Identify which cell holds the provided text, then report its [X, Y] central coordinate. 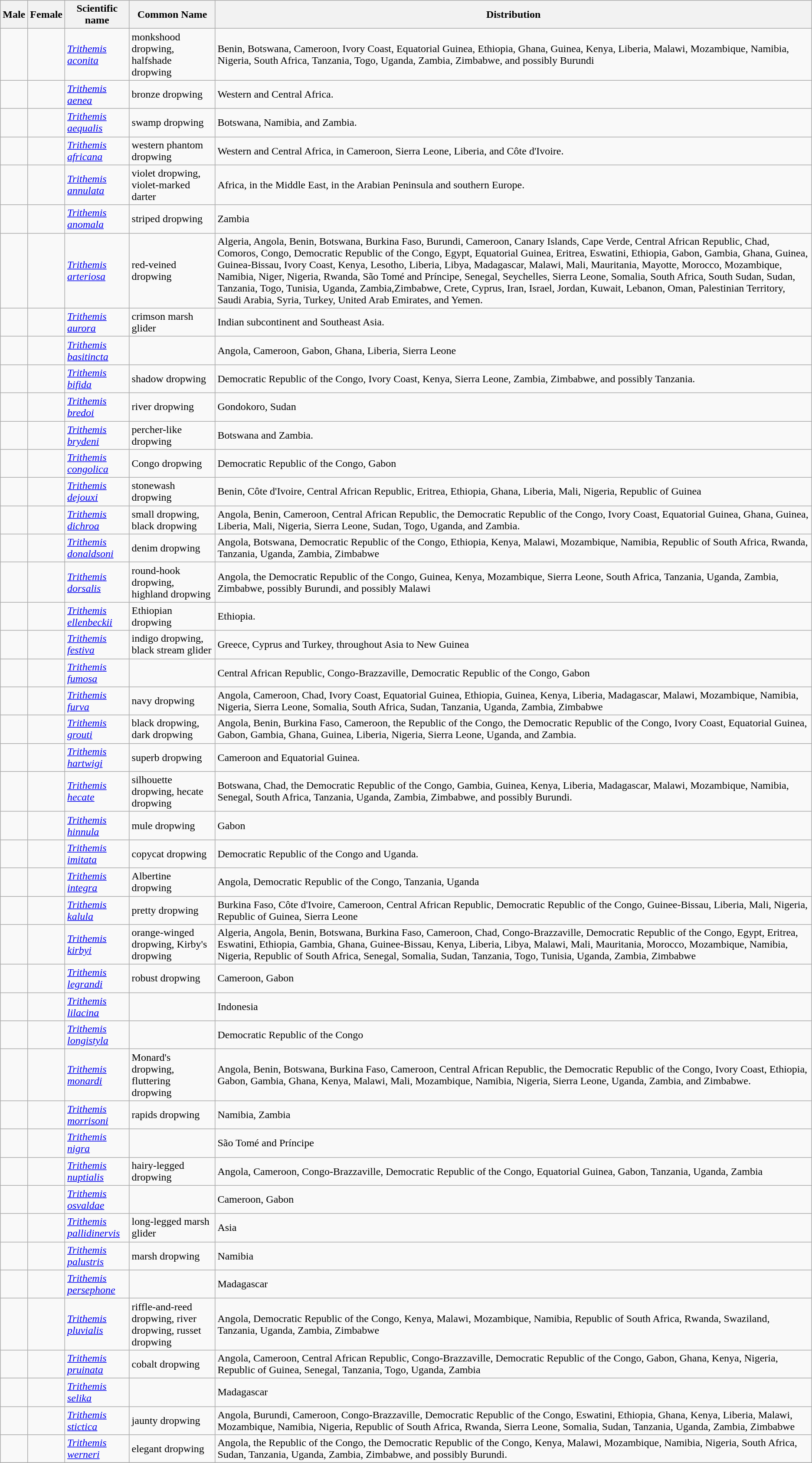
Trithemis dorsalis [97, 582]
violet dropwing, violet-marked darter [172, 185]
Trithemis aurora [97, 322]
riffle-and-reed dropwing, river dropwing, russet dropwing [172, 1324]
Common Name [172, 15]
Trithemis aconita [97, 55]
Trithemis aequalis [97, 122]
mule dropwing [172, 825]
Democratic Republic of the Congo and Uganda. [514, 854]
shadow dropwing [172, 378]
Trithemis congolica [97, 463]
Trithemis hartwigi [97, 758]
swamp dropwing [172, 122]
Democratic Republic of the Congo, Ivory Coast, Kenya, Sierra Leone, Zambia, Zimbabwe, and possibly Tanzania. [514, 378]
Indonesia [514, 1007]
Ethiopian dropwing [172, 616]
percher-like dropwing [172, 435]
robust dropwing [172, 979]
Western and Central Africa. [514, 95]
Trithemis dichroa [97, 520]
Trithemis pluvialis [97, 1324]
Trithemis festiva [97, 645]
Trithemis kirbyi [97, 945]
stonewash dropwing [172, 492]
Trithemis basitincta [97, 351]
Congo dropwing [172, 463]
Trithemis selika [97, 1392]
red-veined dropwing [172, 271]
Angola, Cameroon, Congo-Brazzaville, Democratic Republic of the Congo, Equatorial Guinea, Gabon, Tanzania, Uganda, Zambia [514, 1171]
Asia [514, 1228]
Trithemis longistyla [97, 1035]
marsh dropwing [172, 1256]
black dropwing, dark dropwing [172, 729]
Scientific name [97, 15]
Trithemis legrandi [97, 979]
Trithemis werneri [97, 1449]
small dropwing, black dropwing [172, 520]
Albertine dropwing [172, 882]
cobalt dropwing [172, 1364]
jaunty dropwing [172, 1420]
Trithemis palustris [97, 1256]
Botswana, Namibia, and Zambia. [514, 122]
Trithemis arteriosa [97, 271]
bronze dropwing [172, 95]
rapids dropwing [172, 1115]
Trithemis imitata [97, 854]
Trithemis hecate [97, 791]
Trithemis persephone [97, 1284]
long-legged marsh glider [172, 1228]
indigo dropwing, black stream glider [172, 645]
Indian subcontinent and Southeast Asia. [514, 322]
Greece, Cyprus and Turkey, throughout Asia to New Guinea [514, 645]
elegant dropwing [172, 1449]
Female [46, 15]
Central African Republic, Congo-Brazzaville, Democratic Republic of the Congo, Gabon [514, 672]
Male [14, 15]
Trithemis lilacina [97, 1007]
Angola, Cameroon, Gabon, Ghana, Liberia, Sierra Leone [514, 351]
crimson marsh glider [172, 322]
silhouette dropwing, hecate dropwing [172, 791]
Trithemis grouti [97, 729]
Trithemis aenea [97, 95]
Trithemis ellenbeckii [97, 616]
Trithemis annulata [97, 185]
Angola, Democratic Republic of the Congo, Tanzania, Uganda [514, 882]
Trithemis fumosa [97, 672]
Trithemis furva [97, 701]
pretty dropwing [172, 910]
hairy-legged dropwing [172, 1171]
Namibia [514, 1256]
Africa, in the Middle East, in the Arabian Peninsula and southern Europe. [514, 185]
navy dropwing [172, 701]
Trithemis pallidinervis [97, 1228]
Namibia, Zambia [514, 1115]
striped dropwing [172, 219]
Monard's dropwing, fluttering dropwing [172, 1075]
Gabon [514, 825]
São Tomé and Príncipe [514, 1143]
round-hook dropwing, highland dropwing [172, 582]
Trithemis morrisoni [97, 1115]
monkshood dropwing, halfshade dropwing [172, 55]
Trithemis nigra [97, 1143]
orange-winged dropwing, Kirby's dropwing [172, 945]
Botswana and Zambia. [514, 435]
Trithemis dejouxi [97, 492]
Trithemis bifida [97, 378]
Distribution [514, 15]
Benin, Côte d'Ivoire, Central African Republic, Eritrea, Ethiopia, Ghana, Liberia, Mali, Nigeria, Republic of Guinea [514, 492]
Democratic Republic of the Congo, Gabon [514, 463]
Trithemis hinnula [97, 825]
Trithemis anomala [97, 219]
Trithemis bredoi [97, 407]
Trithemis nuptialis [97, 1171]
Trithemis osvaldae [97, 1199]
Trithemis integra [97, 882]
Trithemis pruinata [97, 1364]
Cameroon and Equatorial Guinea. [514, 758]
Ethiopia. [514, 616]
denim dropwing [172, 548]
Zambia [514, 219]
Gondokoro, Sudan [514, 407]
Democratic Republic of the Congo [514, 1035]
Western and Central Africa, in Cameroon, Sierra Leone, Liberia, and Côte d'Ivoire. [514, 151]
Trithemis africana [97, 151]
superb dropwing [172, 758]
Trithemis stictica [97, 1420]
western phantom dropwing [172, 151]
copycat dropwing [172, 854]
Trithemis kalula [97, 910]
Trithemis brydeni [97, 435]
river dropwing [172, 407]
Trithemis monardi [97, 1075]
Trithemis donaldsoni [97, 548]
